Detect which cell encompasses the target text, then output its (X, Y) center coordinate. 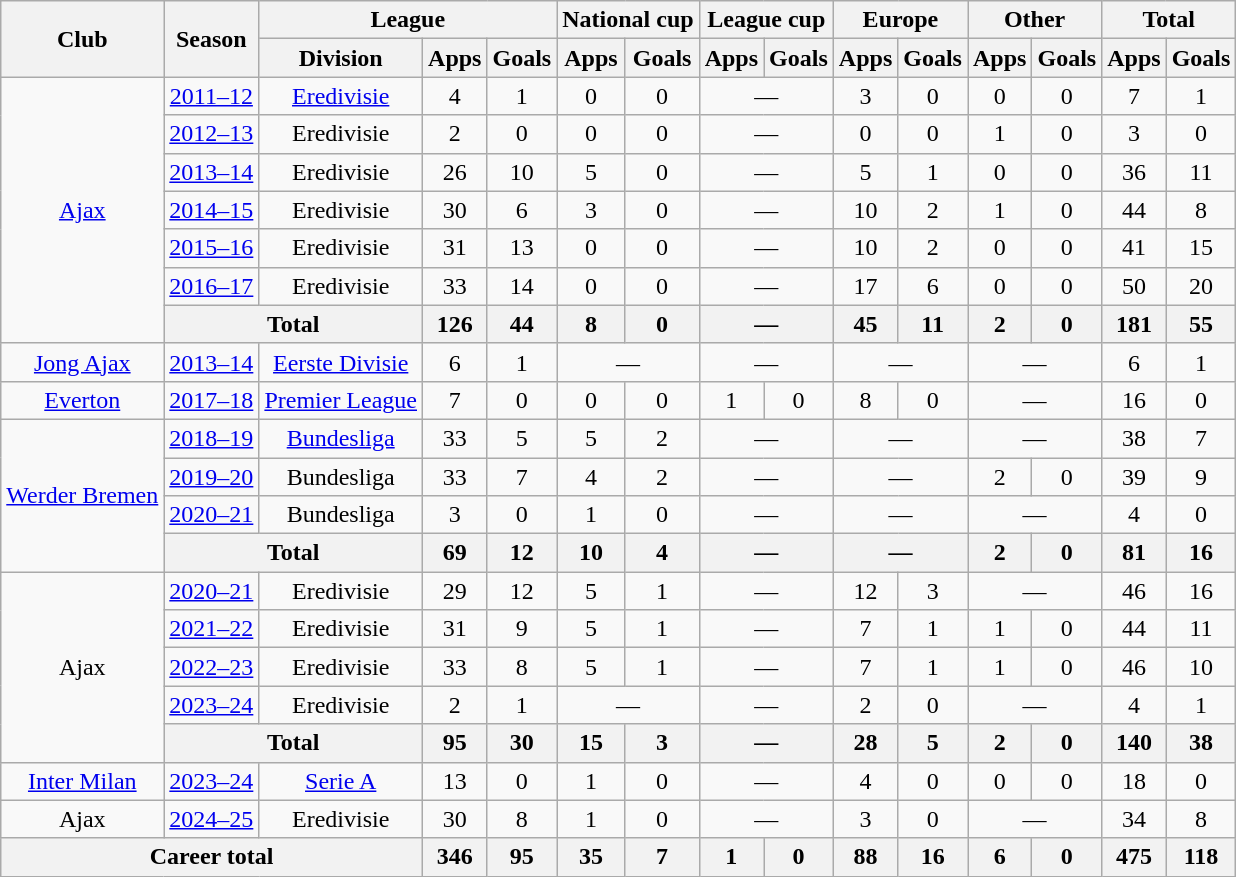
Europe (900, 20)
346 (455, 857)
2014–15 (212, 210)
League cup (766, 20)
Everton (82, 400)
88 (865, 857)
Division (341, 58)
2021–22 (212, 629)
28 (865, 743)
20 (1201, 286)
81 (1134, 553)
2016–17 (212, 286)
Season (212, 39)
69 (455, 553)
2024–25 (212, 819)
League (408, 20)
2018–19 (212, 438)
50 (1134, 286)
Other (1035, 20)
Eerste Divisie (341, 362)
41 (1134, 248)
26 (455, 172)
2019–20 (212, 477)
475 (1134, 857)
Premier League (341, 400)
39 (1134, 477)
2022–23 (212, 667)
2017–18 (212, 400)
National cup (628, 20)
18 (1134, 781)
Serie A (341, 781)
17 (865, 286)
2011–12 (212, 96)
2015–16 (212, 248)
140 (1134, 743)
Club (82, 39)
Career total (212, 857)
45 (865, 324)
14 (522, 286)
55 (1201, 324)
35 (591, 857)
Werder Bremen (82, 495)
34 (1134, 819)
118 (1201, 857)
181 (1134, 324)
2012–13 (212, 134)
Jong Ajax (82, 362)
126 (455, 324)
29 (455, 591)
36 (1134, 172)
Inter Milan (82, 781)
